Return the (x, y) coordinate for the center point of the cell that contains the specified text.  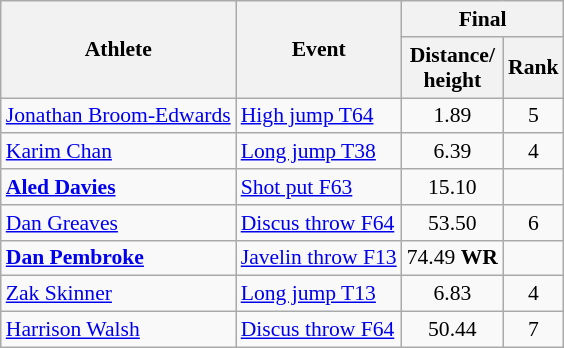
6 (534, 223)
15.10 (452, 187)
6.83 (452, 294)
7 (534, 330)
Shot put F63 (319, 187)
Jonathan Broom-Edwards (118, 116)
Long jump T38 (319, 152)
High jump T64 (319, 116)
Javelin throw F13 (319, 258)
Long jump T13 (319, 294)
6.39 (452, 152)
Karim Chan (118, 152)
Event (319, 50)
Athlete (118, 50)
Dan Greaves (118, 223)
Zak Skinner (118, 294)
53.50 (452, 223)
5 (534, 116)
74.49 WR (452, 258)
1.89 (452, 116)
Distance/height (452, 68)
Final (483, 19)
50.44 (452, 330)
Rank (534, 68)
Aled Davies (118, 187)
Dan Pembroke (118, 258)
Harrison Walsh (118, 330)
